From the cell containing the given text, extract its center point as (x, y) coordinate. 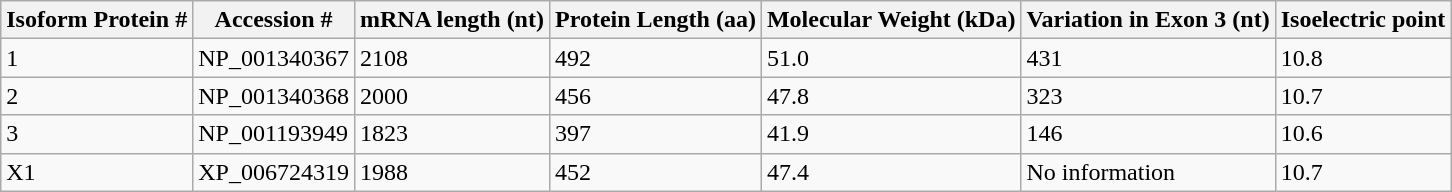
Isoelectric point (1363, 20)
51.0 (891, 58)
2000 (452, 96)
47.4 (891, 172)
Variation in Exon 3 (nt) (1148, 20)
492 (655, 58)
1988 (452, 172)
456 (655, 96)
146 (1148, 134)
397 (655, 134)
10.8 (1363, 58)
Accession # (274, 20)
1 (97, 58)
2108 (452, 58)
452 (655, 172)
1823 (452, 134)
Protein Length (aa) (655, 20)
3 (97, 134)
No information (1148, 172)
41.9 (891, 134)
XP_006724319 (274, 172)
X1 (97, 172)
Isoform Protein # (97, 20)
Molecular Weight (kDa) (891, 20)
2 (97, 96)
323 (1148, 96)
431 (1148, 58)
NP_001340368 (274, 96)
NP_001340367 (274, 58)
mRNA length (nt) (452, 20)
47.8 (891, 96)
NP_001193949 (274, 134)
10.6 (1363, 134)
